Locate the cell with the specified text and output its [X, Y] center coordinate. 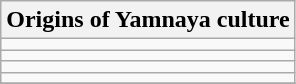
Origins of Yamnaya culture [148, 20]
